Extract the (X, Y) coordinate from the center of the cell holding the provided text.  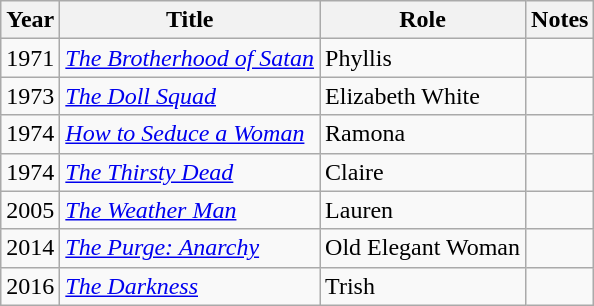
Title (190, 20)
Elizabeth White (423, 96)
The Weather Man (190, 210)
Lauren (423, 210)
The Darkness (190, 286)
The Brotherhood of Satan (190, 58)
Claire (423, 172)
The Purge: Anarchy (190, 248)
2014 (30, 248)
Old Elegant Woman (423, 248)
Phyllis (423, 58)
Trish (423, 286)
How to Seduce a Woman (190, 134)
Year (30, 20)
The Doll Squad (190, 96)
Notes (560, 20)
1973 (30, 96)
1971 (30, 58)
2016 (30, 286)
Role (423, 20)
Ramona (423, 134)
The Thirsty Dead (190, 172)
2005 (30, 210)
